Return the (X, Y) coordinate for the center point of the cell that contains the specified text.  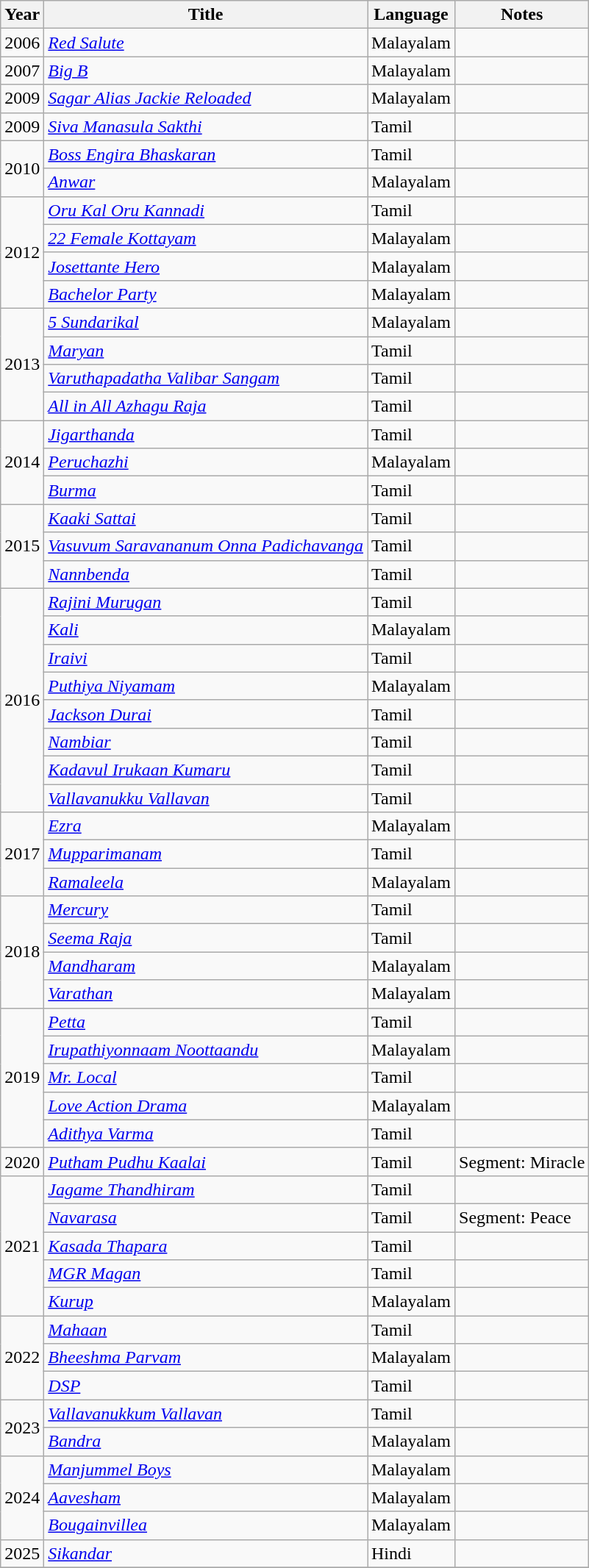
2015 (22, 546)
Nannbenda (206, 574)
2014 (22, 462)
DSP (206, 1386)
Maryan (206, 351)
2006 (22, 43)
Language (412, 15)
Mercury (206, 910)
2016 (22, 700)
Mupparimanam (206, 854)
Bachelor Party (206, 294)
2021 (22, 1245)
Notes (522, 15)
Puthiya Niyamam (206, 686)
Title (206, 15)
Varathan (206, 994)
Kasada Thapara (206, 1246)
2013 (22, 364)
Bandra (206, 1442)
Boss Engira Bhaskaran (206, 154)
Mahaan (206, 1330)
Aavesham (206, 1497)
Big B (206, 71)
Varuthapadatha Valibar Sangam (206, 379)
Adithya Varma (206, 1134)
Peruchazhi (206, 462)
Vallavanukkum Vallavan (206, 1414)
2012 (22, 252)
Rajini Murugan (206, 602)
Kali (206, 630)
2010 (22, 168)
2020 (22, 1161)
Red Salute (206, 43)
22 Female Kottayam (206, 238)
Anwar (206, 182)
Vallavanukku Vallavan (206, 798)
Irupathiyonnaam Noottaandu (206, 1050)
Sagar Alias Jackie Reloaded (206, 99)
Jagame Thandhiram (206, 1189)
5 Sundarikal (206, 322)
2018 (22, 952)
2024 (22, 1497)
Hindi (412, 1553)
Seema Raja (206, 938)
Kadavul Irukaan Kumaru (206, 770)
Love Action Drama (206, 1106)
Mandharam (206, 966)
Ramaleela (206, 882)
Josettante Hero (206, 266)
Manjummel Boys (206, 1469)
MGR Magan (206, 1274)
2017 (22, 854)
2019 (22, 1078)
Oru Kal Oru Kannadi (206, 210)
All in All Azhagu Raja (206, 407)
Segment: Miracle (522, 1161)
Kurup (206, 1302)
Vasuvum Saravananum Onna Padichavanga (206, 546)
Bheeshma Parvam (206, 1358)
Navarasa (206, 1217)
Jigarthanda (206, 434)
2007 (22, 71)
2023 (22, 1428)
Siva Manasula Sakthi (206, 126)
Iraivi (206, 658)
Segment: Peace (522, 1217)
Nambiar (206, 742)
Jackson Durai (206, 714)
Mr. Local (206, 1078)
Sikandar (206, 1553)
Petta (206, 1022)
Burma (206, 490)
Kaaki Sattai (206, 518)
2025 (22, 1553)
Ezra (206, 826)
Bougainvillea (206, 1525)
2022 (22, 1358)
Year (22, 15)
Putham Pudhu Kaalai (206, 1161)
